Locate the cell with the specified text and output its (x, y) center coordinate. 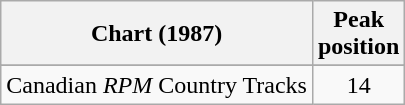
Canadian RPM Country Tracks (157, 85)
Chart (1987) (157, 34)
Peakposition (358, 34)
14 (358, 85)
